Extract the (x, y) coordinate from the center of the cell holding the provided text.  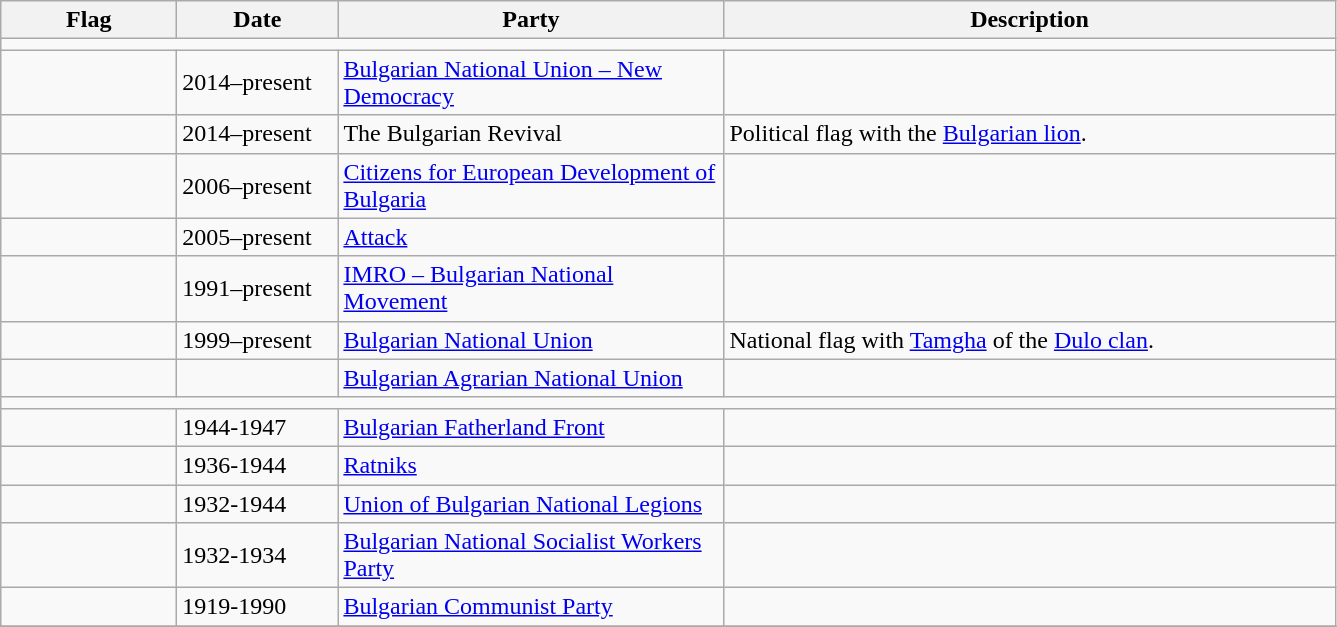
Bulgarian Agrarian National Union (531, 378)
1944-1947 (258, 427)
Citizens for European Development of Bulgaria (531, 186)
Flag (89, 20)
1932-1934 (258, 556)
Bulgarian Fatherland Front (531, 427)
Political flag with the Bulgarian lion. (1030, 134)
Bulgarian National Union (531, 340)
1919-1990 (258, 607)
Date (258, 20)
1932-1944 (258, 503)
Description (1030, 20)
1991–present (258, 288)
Attack (531, 237)
Party (531, 20)
Bulgarian National Socialist Workers Party (531, 556)
National flag with Tamgha of the Dulo clan. (1030, 340)
Union of Bulgarian National Legions (531, 503)
Bulgarian National Union – New Democracy (531, 82)
IMRO – Bulgarian National Movement (531, 288)
1936-1944 (258, 465)
Ratniks (531, 465)
Bulgarian Communist Party (531, 607)
2006–present (258, 186)
1999–present (258, 340)
2005–present (258, 237)
The Bulgarian Revival (531, 134)
